Pinpoint the cell where the given text exists, returning its [X, Y] midpoint coordinate. 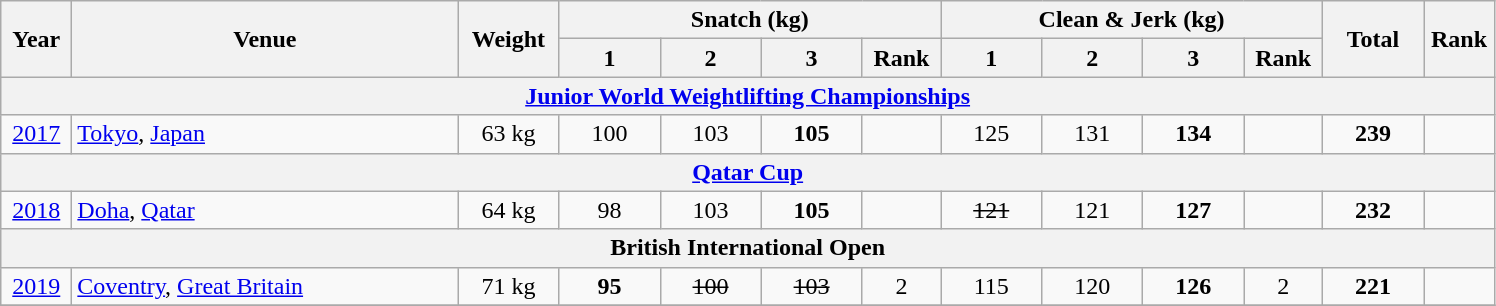
126 [1194, 286]
64 kg [508, 210]
Clean & Jerk (kg) [1132, 20]
125 [992, 134]
134 [1194, 134]
Total [1372, 39]
232 [1372, 210]
Snatch (kg) [750, 20]
127 [1194, 210]
Qatar Cup [748, 172]
Junior World Weightlifting Championships [748, 96]
98 [610, 210]
95 [610, 286]
Year [36, 39]
2018 [36, 210]
221 [1372, 286]
115 [992, 286]
British International Open [748, 248]
239 [1372, 134]
63 kg [508, 134]
Doha, Qatar [265, 210]
Weight [508, 39]
2017 [36, 134]
Venue [265, 39]
2019 [36, 286]
120 [1092, 286]
Coventry, Great Britain [265, 286]
Tokyo, Japan [265, 134]
71 kg [508, 286]
131 [1092, 134]
